Find where the given text appears and provide that cell's center as (x, y) coordinate. 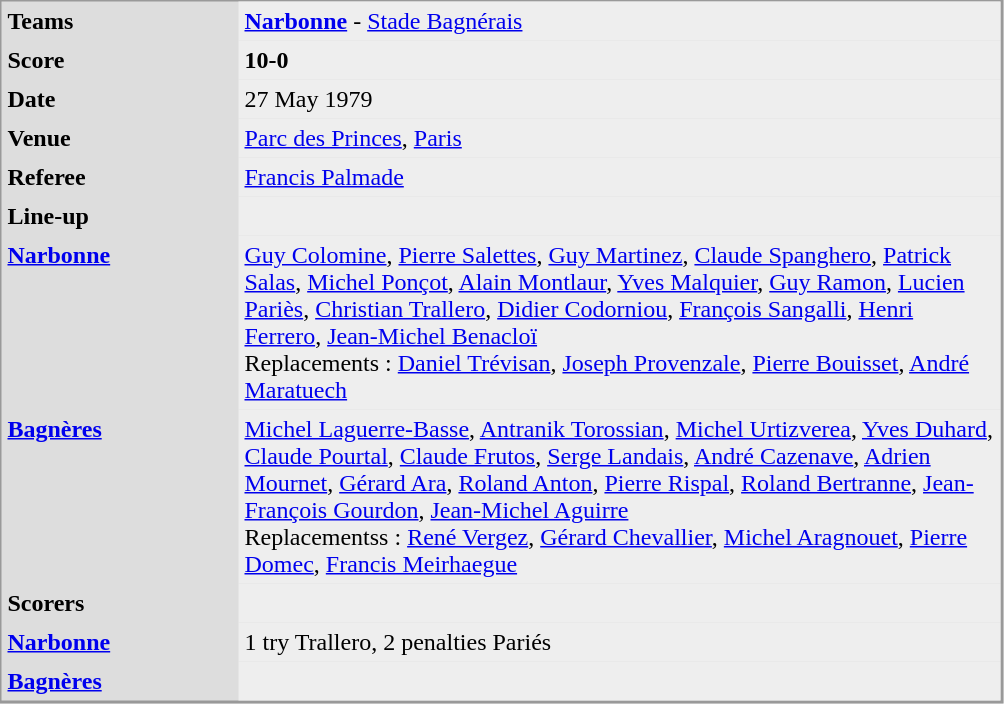
10-0 (619, 60)
1 try Trallero, 2 penalties Pariés (619, 642)
Venue (120, 138)
27 May 1979 (619, 100)
Narbonne - Stade Bagnérais (619, 22)
Date (120, 100)
Score (120, 60)
Teams (120, 22)
Referee (120, 178)
Parc des Princes, Paris (619, 138)
Line-up (120, 216)
Scorers (120, 604)
Francis Palmade (619, 178)
